Provide the (X, Y) coordinate of the cell's center where the given text is located.  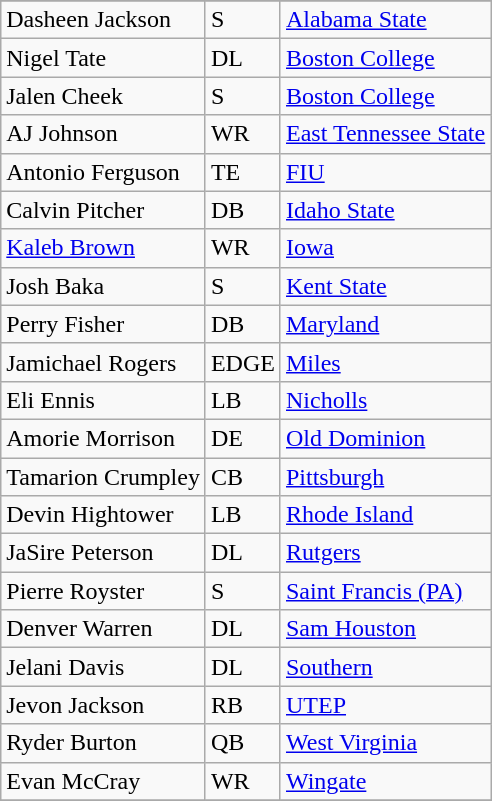
Southern (385, 667)
Jalen Cheek (104, 96)
Jevon Jackson (104, 705)
Evan McCray (104, 781)
Jelani Davis (104, 667)
Miles (385, 362)
Dasheen Jackson (104, 20)
Rhode Island (385, 515)
Rutgers (385, 553)
Saint Francis (PA) (385, 591)
Pittsburgh (385, 477)
Nigel Tate (104, 58)
JaSire Peterson (104, 553)
West Virginia (385, 743)
Kent State (385, 286)
FIU (385, 172)
QB (242, 743)
DE (242, 438)
UTEP (385, 705)
RB (242, 705)
Antonio Ferguson (104, 172)
Jamichael Rogers (104, 362)
Tamarion Crumpley (104, 477)
Sam Houston (385, 629)
Idaho State (385, 210)
Alabama State (385, 20)
Wingate (385, 781)
East Tennessee State (385, 134)
TE (242, 172)
CB (242, 477)
Amorie Morrison (104, 438)
Pierre Royster (104, 591)
Eli Ennis (104, 400)
Maryland (385, 324)
Kaleb Brown (104, 248)
Old Dominion (385, 438)
Ryder Burton (104, 743)
Perry Fisher (104, 324)
Josh Baka (104, 286)
Iowa (385, 248)
Devin Hightower (104, 515)
Nicholls (385, 400)
EDGE (242, 362)
Denver Warren (104, 629)
Calvin Pitcher (104, 210)
AJ Johnson (104, 134)
